Pinpoint the cell where the given text exists, returning its [X, Y] midpoint coordinate. 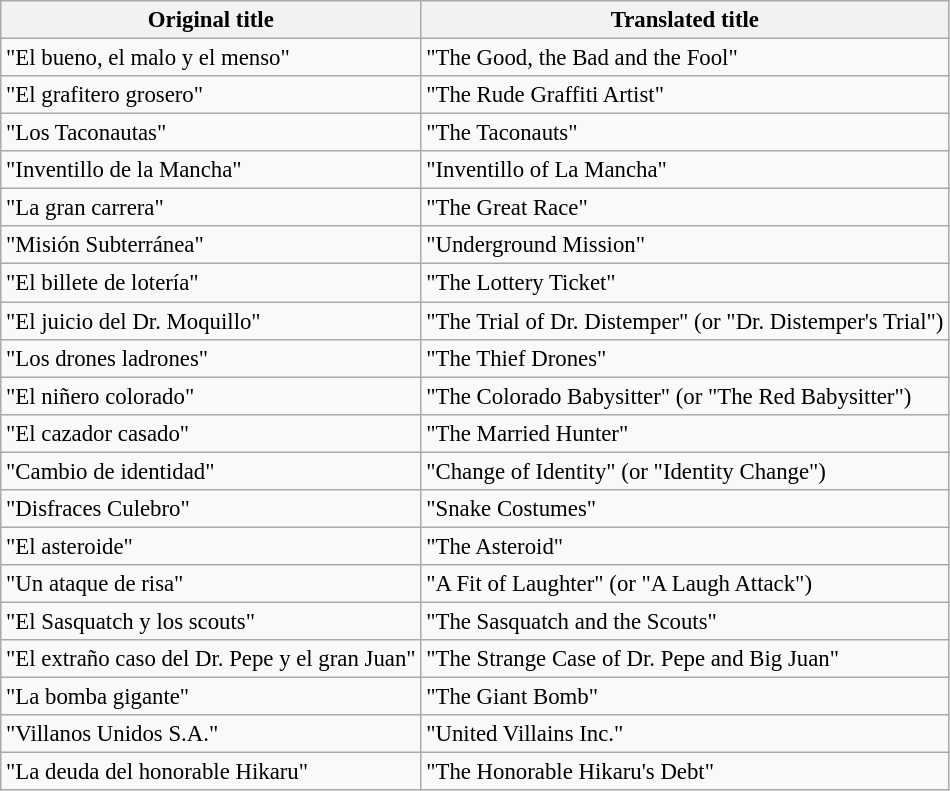
"El grafitero grosero" [211, 95]
"Change of Identity" (or "Identity Change") [685, 471]
"The Asteroid" [685, 546]
"El extraño caso del Dr. Pepe y el gran Juan" [211, 659]
"The Good, the Bad and the Fool" [685, 58]
"The Giant Bomb" [685, 697]
"A Fit of Laughter" (or "A Laugh Attack") [685, 584]
"Los drones ladrones" [211, 358]
"Disfraces Culebro" [211, 509]
"Los Taconautas" [211, 133]
"La deuda del honorable Hikaru" [211, 772]
"The Rude Graffiti Artist" [685, 95]
"The Strange Case of Dr. Pepe and Big Juan" [685, 659]
"The Sasquatch and the Scouts" [685, 621]
"Snake Costumes" [685, 509]
"Inventillo de la Mancha" [211, 170]
"The Taconauts" [685, 133]
"El juicio del Dr. Moquillo" [211, 321]
Original title [211, 20]
"El Sasquatch y los scouts" [211, 621]
"La gran carrera" [211, 208]
"El cazador casado" [211, 433]
"Inventillo of La Mancha" [685, 170]
"The Thief Drones" [685, 358]
"The Married Hunter" [685, 433]
"El niñero colorado" [211, 396]
"The Lottery Ticket" [685, 283]
"El bueno, el malo y el menso" [211, 58]
"El billete de lotería" [211, 283]
"Misión Subterránea" [211, 245]
"The Trial of Dr. Distemper" (or "Dr. Distemper's Trial") [685, 321]
"Cambio de identidad" [211, 471]
"The Honorable Hikaru's Debt" [685, 772]
"La bomba gigante" [211, 697]
"The Colorado Babysitter" (or "The Red Babysitter") [685, 396]
"United Villains Inc." [685, 734]
Translated title [685, 20]
"Villanos Unidos S.A." [211, 734]
"El asteroide" [211, 546]
"Un ataque de risa" [211, 584]
"Underground Mission" [685, 245]
"The Great Race" [685, 208]
